Identify which cell holds the provided text, then report its [x, y] central coordinate. 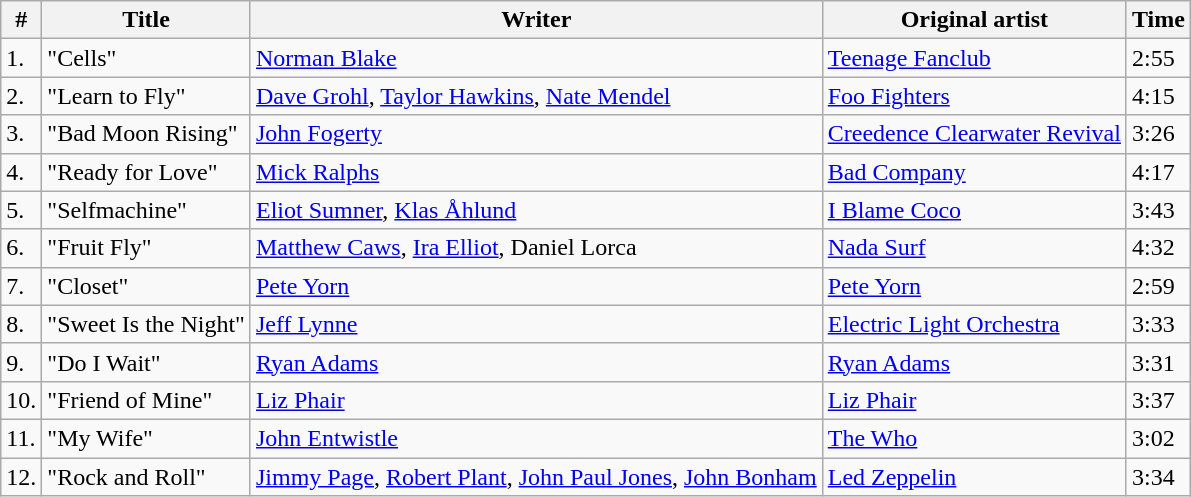
John Fogerty [536, 134]
3:02 [1158, 438]
Jimmy Page, Robert Plant, John Paul Jones, John Bonham [536, 477]
4:32 [1158, 248]
3:33 [1158, 324]
4. [22, 172]
"Selfmachine" [146, 210]
Writer [536, 20]
Led Zeppelin [974, 477]
Original artist [974, 20]
Title [146, 20]
I Blame Coco [974, 210]
Jeff Lynne [536, 324]
5. [22, 210]
"Rock and Roll" [146, 477]
"Sweet Is the Night" [146, 324]
2:59 [1158, 286]
4:17 [1158, 172]
3:26 [1158, 134]
2. [22, 96]
9. [22, 362]
# [22, 20]
"My Wife" [146, 438]
John Entwistle [536, 438]
Matthew Caws, Ira Elliot, Daniel Lorca [536, 248]
"Do I Wait" [146, 362]
12. [22, 477]
8. [22, 324]
Foo Fighters [974, 96]
3:43 [1158, 210]
Time [1158, 20]
3:37 [1158, 400]
Mick Ralphs [536, 172]
"Closet" [146, 286]
"Ready for Love" [146, 172]
Nada Surf [974, 248]
4:15 [1158, 96]
Dave Grohl, Taylor Hawkins, Nate Mendel [536, 96]
"Friend of Mine" [146, 400]
3. [22, 134]
Electric Light Orchestra [974, 324]
6. [22, 248]
Bad Company [974, 172]
"Fruit Fly" [146, 248]
"Cells" [146, 58]
Creedence Clearwater Revival [974, 134]
7. [22, 286]
2:55 [1158, 58]
The Who [974, 438]
"Bad Moon Rising" [146, 134]
Eliot Sumner, Klas Åhlund [536, 210]
"Learn to Fly" [146, 96]
3:31 [1158, 362]
11. [22, 438]
Teenage Fanclub [974, 58]
3:34 [1158, 477]
10. [22, 400]
Norman Blake [536, 58]
1. [22, 58]
